Return [X, Y] of the center of cell containing provided text 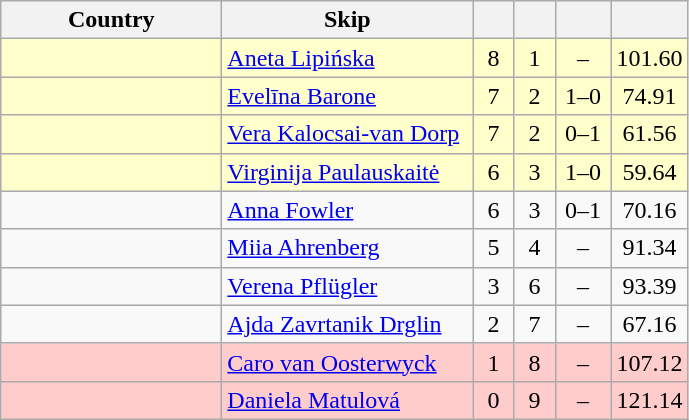
Virginija Paulauskaitė [348, 172]
9 [534, 400]
70.16 [650, 210]
67.16 [650, 324]
107.12 [650, 362]
Ajda Zavrtanik Drglin [348, 324]
Anna Fowler [348, 210]
93.39 [650, 286]
59.64 [650, 172]
121.14 [650, 400]
Daniela Matulová [348, 400]
Skip [348, 20]
Aneta Lipińska [348, 58]
Miia Ahrenberg [348, 248]
74.91 [650, 96]
4 [534, 248]
91.34 [650, 248]
61.56 [650, 134]
5 [494, 248]
Verena Pflügler [348, 286]
Country [112, 20]
101.60 [650, 58]
0 [494, 400]
Vera Kalocsai-van Dorp [348, 134]
Caro van Oosterwyck [348, 362]
Evelīna Barone [348, 96]
